Identify which cell holds the provided text, then report its [x, y] central coordinate. 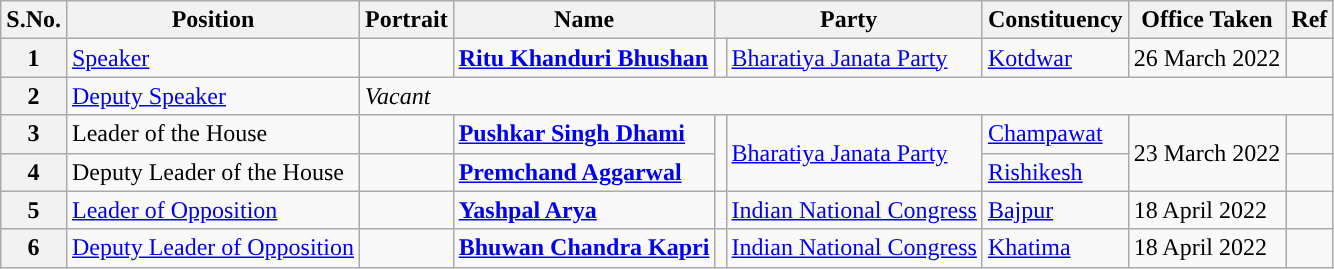
Deputy Leader of the House [212, 172]
Ref [1310, 20]
Office Taken [1207, 20]
Position [212, 20]
1 [34, 58]
Rishikesh [1055, 172]
Speaker [212, 58]
Ritu Khanduri Bhushan [584, 58]
S.No. [34, 20]
Khatima [1055, 248]
Bajpur [1055, 210]
Champawat [1055, 134]
5 [34, 210]
23 March 2022 [1207, 153]
6 [34, 248]
Bhuwan Chandra Kapri [584, 248]
Deputy Speaker [212, 96]
Portrait [406, 20]
Party [848, 20]
3 [34, 134]
Kotdwar [1055, 58]
2 [34, 96]
Constituency [1055, 20]
4 [34, 172]
Leader of Opposition [212, 210]
Vacant [846, 96]
Yashpal Arya [584, 210]
Leader of the House [212, 134]
Pushkar Singh Dhami [584, 134]
Premchand Aggarwal [584, 172]
26 March 2022 [1207, 58]
Deputy Leader of Opposition [212, 248]
Name [584, 20]
